Identify which cell holds the provided text, then report its [X, Y] central coordinate. 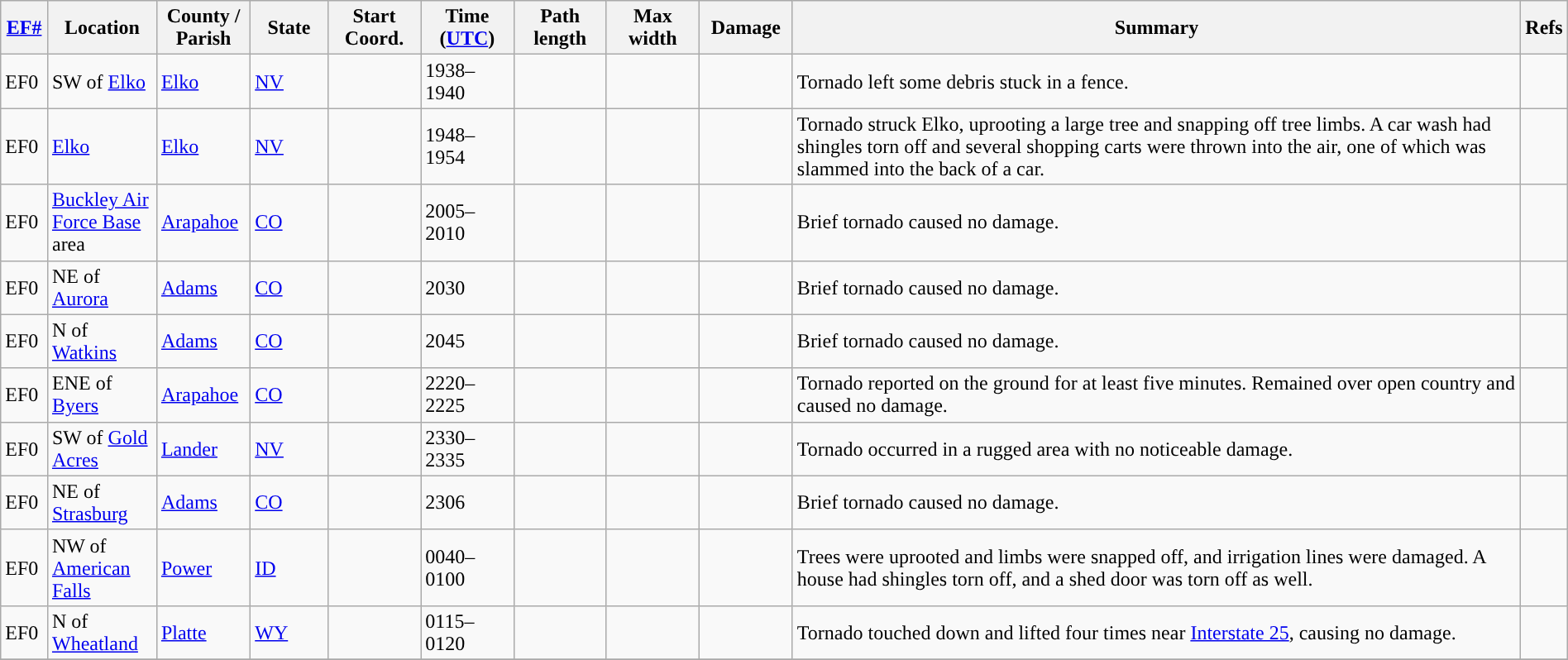
2306 [467, 503]
Power [203, 567]
State [289, 28]
2030 [467, 288]
0040–0100 [467, 567]
County / Parish [203, 28]
Path length [560, 28]
Max width [653, 28]
0115–0120 [467, 632]
Lander [203, 448]
NW of American Falls [102, 567]
2220–2225 [467, 395]
Location [102, 28]
Tornado touched down and lifted four times near Interstate 25, causing no damage. [1156, 632]
Tornado reported on the ground for at least five minutes. Remained over open country and caused no damage. [1156, 395]
SW of Elko [102, 81]
Damage [746, 28]
1938–1940 [467, 81]
NE of Aurora [102, 288]
ID [289, 567]
Tornado occurred in a rugged area with no noticeable damage. [1156, 448]
Buckley Air Force Base area [102, 222]
NE of Strasburg [102, 503]
SW of Gold Acres [102, 448]
Summary [1156, 28]
EF# [25, 28]
N of Watkins [102, 341]
Time (UTC) [467, 28]
2045 [467, 341]
ENE of Byers [102, 395]
1948–1954 [467, 146]
N of Wheatland [102, 632]
2005–2010 [467, 222]
WY [289, 632]
Platte [203, 632]
Tornado left some debris stuck in a fence. [1156, 81]
Refs [1545, 28]
2330–2335 [467, 448]
Start Coord. [374, 28]
